Provide the [X, Y] coordinate of the cell's center where the given text is located.  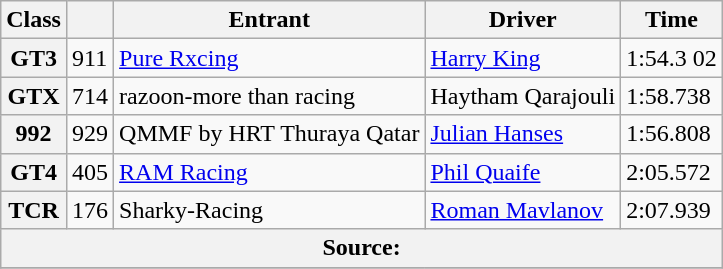
1:56.808 [672, 134]
176 [90, 210]
Phil Quaife [523, 172]
Harry King [523, 58]
1:54.3 02 [672, 58]
1:58.738 [672, 96]
405 [90, 172]
Pure Rxcing [270, 58]
GT4 [34, 172]
Sharky-Racing [270, 210]
GTX [34, 96]
Source: [362, 248]
QMMF by HRT Thuraya Qatar [270, 134]
2:07.939 [672, 210]
992 [34, 134]
Class [34, 20]
Roman Mavlanov [523, 210]
2:05.572 [672, 172]
714 [90, 96]
RAM Racing [270, 172]
Haytham Qarajouli [523, 96]
TCR [34, 210]
GT3 [34, 58]
911 [90, 58]
Driver [523, 20]
razoon-more than racing [270, 96]
Julian Hanses [523, 134]
Time [672, 20]
929 [90, 134]
Entrant [270, 20]
